For the text-containing cell, return its midpoint in [X, Y] coordinate format. 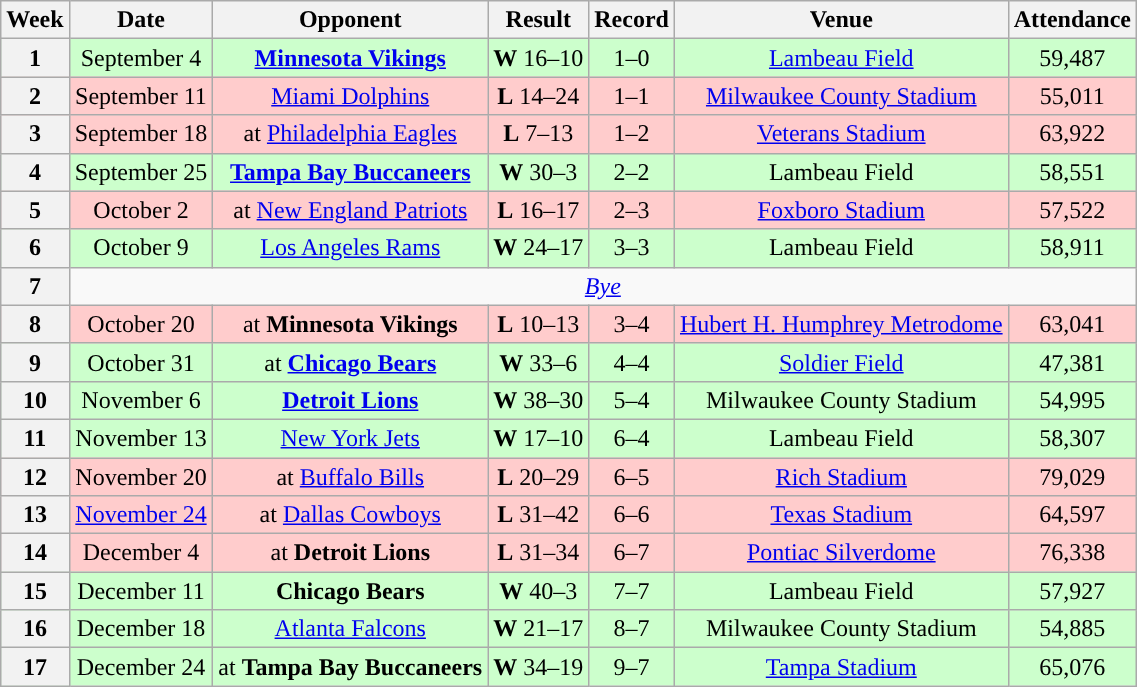
1 [35, 58]
Chicago Bears [350, 591]
6–5 [632, 477]
October 31 [141, 362]
at Chicago Bears [350, 362]
6–7 [632, 553]
8 [35, 324]
New York Jets [350, 438]
November 24 [141, 515]
63,922 [1072, 134]
Rich Stadium [841, 477]
Tampa Bay Buccaneers [350, 172]
at Tampa Bay Buccaneers [350, 667]
September 11 [141, 96]
October 2 [141, 210]
2–2 [632, 172]
Miami Dolphins [350, 96]
W 38–30 [538, 400]
6–6 [632, 515]
Venue [841, 20]
at Buffalo Bills [350, 477]
7–7 [632, 591]
Date [141, 20]
2–3 [632, 210]
58,307 [1072, 438]
2 [35, 96]
4–4 [632, 362]
W 21–17 [538, 629]
November 20 [141, 477]
at Philadelphia Eagles [350, 134]
L 10–13 [538, 324]
1–2 [632, 134]
W 40–3 [538, 591]
September 18 [141, 134]
October 20 [141, 324]
13 [35, 515]
December 11 [141, 591]
3–3 [632, 248]
16 [35, 629]
79,029 [1072, 477]
Bye [602, 286]
54,995 [1072, 400]
September 25 [141, 172]
8–7 [632, 629]
9–7 [632, 667]
15 [35, 591]
L 31–42 [538, 515]
December 4 [141, 553]
L 20–29 [538, 477]
W 33–6 [538, 362]
9 [35, 362]
Record [632, 20]
11 [35, 438]
at Dallas Cowboys [350, 515]
Foxboro Stadium [841, 210]
6 [35, 248]
L 31–34 [538, 553]
1–0 [632, 58]
Opponent [350, 20]
5–4 [632, 400]
65,076 [1072, 667]
L 7–13 [538, 134]
W 16–10 [538, 58]
W 30–3 [538, 172]
October 9 [141, 248]
Tampa Stadium [841, 667]
17 [35, 667]
November 13 [141, 438]
at New England Patriots [350, 210]
57,522 [1072, 210]
Los Angeles Rams [350, 248]
W 17–10 [538, 438]
7 [35, 286]
1–1 [632, 96]
December 18 [141, 629]
at Minnesota Vikings [350, 324]
Detroit Lions [350, 400]
59,487 [1072, 58]
76,338 [1072, 553]
58,911 [1072, 248]
at Detroit Lions [350, 553]
Attendance [1072, 20]
64,597 [1072, 515]
4 [35, 172]
6–4 [632, 438]
57,927 [1072, 591]
14 [35, 553]
55,011 [1072, 96]
September 4 [141, 58]
Pontiac Silverdome [841, 553]
Week [35, 20]
12 [35, 477]
58,551 [1072, 172]
W 24–17 [538, 248]
Veterans Stadium [841, 134]
54,885 [1072, 629]
63,041 [1072, 324]
Texas Stadium [841, 515]
3–4 [632, 324]
47,381 [1072, 362]
Result [538, 20]
5 [35, 210]
L 16–17 [538, 210]
W 34–19 [538, 667]
December 24 [141, 667]
Hubert H. Humphrey Metrodome [841, 324]
November 6 [141, 400]
Minnesota Vikings [350, 58]
3 [35, 134]
Atlanta Falcons [350, 629]
10 [35, 400]
L 14–24 [538, 96]
Soldier Field [841, 362]
